Scan for the cell matching the given text and deliver its (X, Y) coordinate at center. 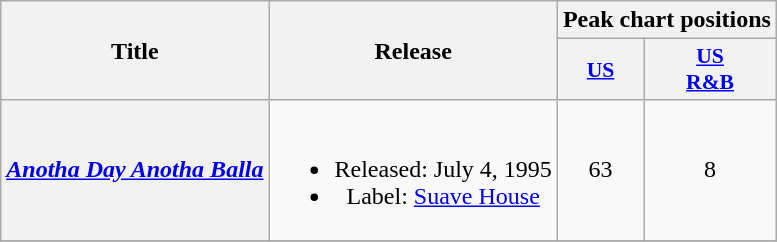
Release (413, 50)
63 (600, 170)
8 (710, 170)
Anotha Day Anotha Balla (135, 170)
Peak chart positions (666, 20)
USR&B (710, 70)
Released: July 4, 1995Label: Suave House (413, 170)
US (600, 70)
Title (135, 50)
